Return the [X, Y] coordinate for the center point of the cell that contains the specified text.  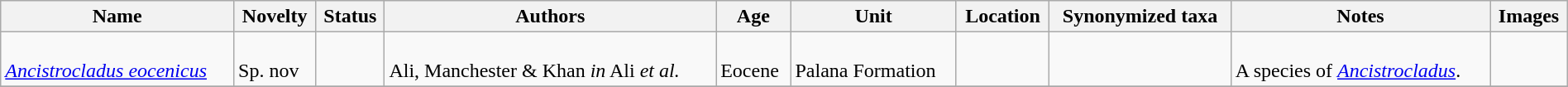
Eocene [753, 60]
Ancistrocladus eocenicus [117, 60]
Status [351, 17]
Age [753, 17]
Unit [873, 17]
Sp. nov [275, 60]
A species of Ancistrocladus. [1360, 60]
Notes [1360, 17]
Name [117, 17]
Authors [551, 17]
Novelty [275, 17]
Images [1528, 17]
Synonymized taxa [1140, 17]
Palana Formation [873, 60]
Location [1002, 17]
Ali, Manchester & Khan in Ali et al. [551, 60]
